Search for the cell housing the specified text and yield its [X, Y] center coordinate. 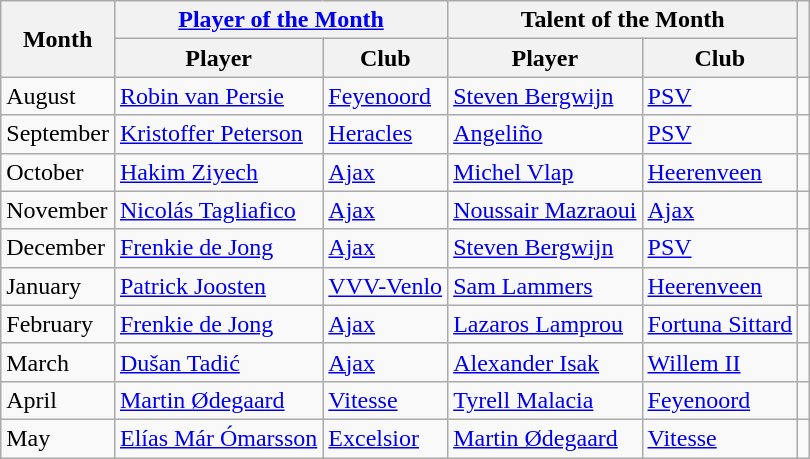
Elías Már Ómarsson [218, 438]
VVV-Venlo [386, 286]
December [58, 248]
October [58, 172]
Fortuna Sittard [720, 324]
Alexander Isak [545, 362]
Willem II [720, 362]
August [58, 96]
March [58, 362]
Patrick Joosten [218, 286]
Lazaros Lamprou [545, 324]
Talent of the Month [623, 20]
Dušan Tadić [218, 362]
Excelsior [386, 438]
Robin van Persie [218, 96]
January [58, 286]
Sam Lammers [545, 286]
May [58, 438]
Nicolás Tagliafico [218, 210]
Tyrell Malacia [545, 400]
Noussair Mazraoui [545, 210]
Kristoffer Peterson [218, 134]
Michel Vlap [545, 172]
Player of the Month [280, 20]
Hakim Ziyech [218, 172]
November [58, 210]
September [58, 134]
Angeliño [545, 134]
Month [58, 39]
February [58, 324]
April [58, 400]
Heracles [386, 134]
